Detect which cell encompasses the target text, then output its [X, Y] center coordinate. 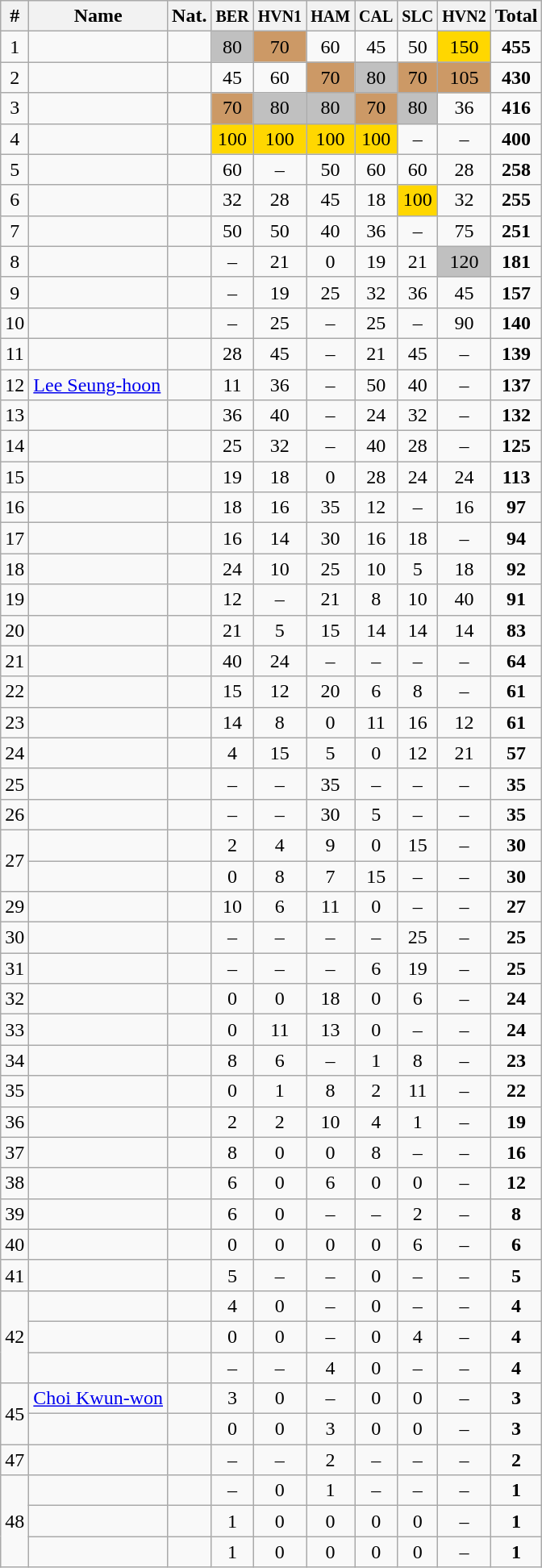
181 [516, 261]
41 [15, 1275]
150 [465, 47]
47 [15, 1460]
34 [15, 1060]
HVN1 [280, 16]
37 [15, 1152]
90 [465, 323]
416 [516, 108]
105 [465, 77]
Choi Kwun-won [98, 1399]
258 [516, 169]
400 [516, 139]
Lee Seung-hoon [98, 385]
31 [15, 968]
Total [516, 16]
57 [516, 753]
83 [516, 630]
94 [516, 538]
92 [516, 569]
SLC [418, 16]
HVN2 [465, 16]
42 [15, 1336]
430 [516, 77]
26 [15, 814]
120 [465, 261]
48 [15, 1521]
38 [15, 1183]
139 [516, 353]
132 [516, 416]
BER [232, 16]
17 [15, 538]
33 [15, 1030]
113 [516, 477]
# [15, 16]
137 [516, 385]
125 [516, 446]
CAL [376, 16]
97 [516, 508]
140 [516, 323]
91 [516, 600]
64 [516, 661]
75 [465, 231]
Name [98, 16]
255 [516, 200]
HAM [331, 16]
157 [516, 292]
251 [516, 231]
455 [516, 47]
Nat. [190, 16]
29 [15, 907]
39 [15, 1214]
